Find where the given text appears and provide that cell's center as (X, Y) coordinate. 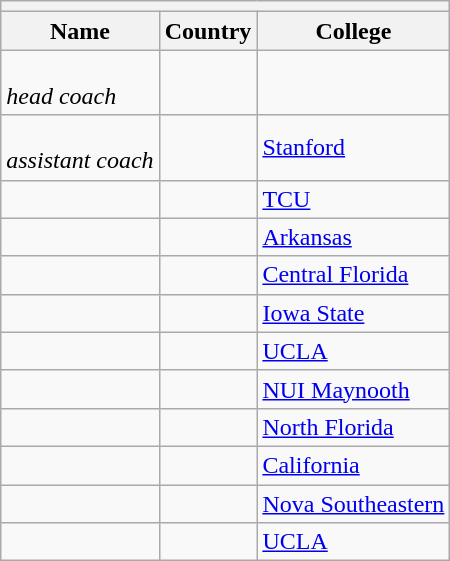
Arkansas (354, 237)
Country (208, 31)
Name (80, 31)
assistant coach (80, 148)
TCU (354, 199)
Iowa State (354, 313)
California (354, 465)
NUI Maynooth (354, 389)
Stanford (354, 148)
College (354, 31)
North Florida (354, 427)
Central Florida (354, 275)
head coach (80, 82)
Nova Southeastern (354, 503)
